For the text-containing cell, return its midpoint in (X, Y) coordinate format. 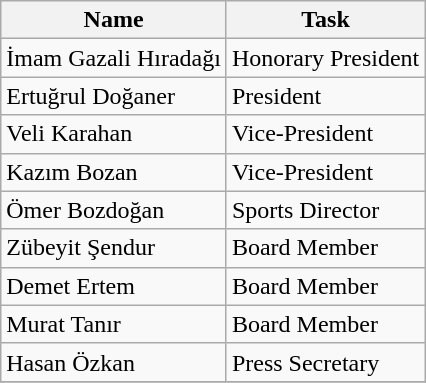
Kazım Bozan (114, 172)
Press Secretary (325, 362)
İmam Gazali Hıradağı (114, 58)
Zübeyit Şendur (114, 248)
Ömer Bozdoğan (114, 210)
Murat Tanır (114, 324)
Honorary President (325, 58)
Demet Ertem (114, 286)
President (325, 96)
Sports Director (325, 210)
Veli Karahan (114, 134)
Name (114, 20)
Task (325, 20)
Hasan Özkan (114, 362)
Ertuğrul Doğaner (114, 96)
